Find where the given text appears and provide that cell's center as [X, Y] coordinate. 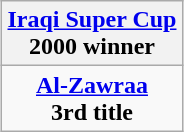
Al-Zawraa3rd title [92, 98]
Iraqi Super Cup2000 winner [92, 34]
